For the text-containing cell, return its midpoint in (X, Y) coordinate format. 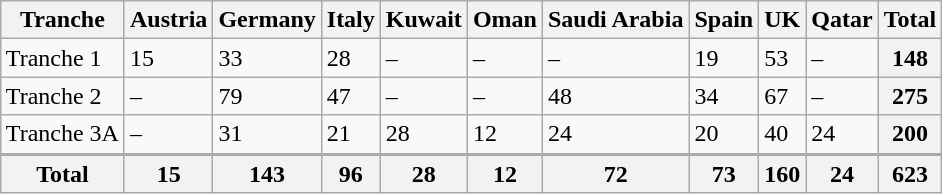
Germany (267, 20)
148 (910, 58)
Tranche 3A (62, 134)
48 (615, 96)
275 (910, 96)
Qatar (842, 20)
Italy (350, 20)
160 (782, 174)
72 (615, 174)
31 (267, 134)
73 (724, 174)
Austria (168, 20)
Saudi Arabia (615, 20)
79 (267, 96)
UK (782, 20)
143 (267, 174)
47 (350, 96)
623 (910, 174)
33 (267, 58)
21 (350, 134)
40 (782, 134)
200 (910, 134)
19 (724, 58)
Tranche 1 (62, 58)
34 (724, 96)
96 (350, 174)
Tranche 2 (62, 96)
Tranche (62, 20)
Kuwait (424, 20)
Spain (724, 20)
67 (782, 96)
53 (782, 58)
20 (724, 134)
Oman (504, 20)
